Extract the [X, Y] coordinate from the center of the cell holding the provided text.  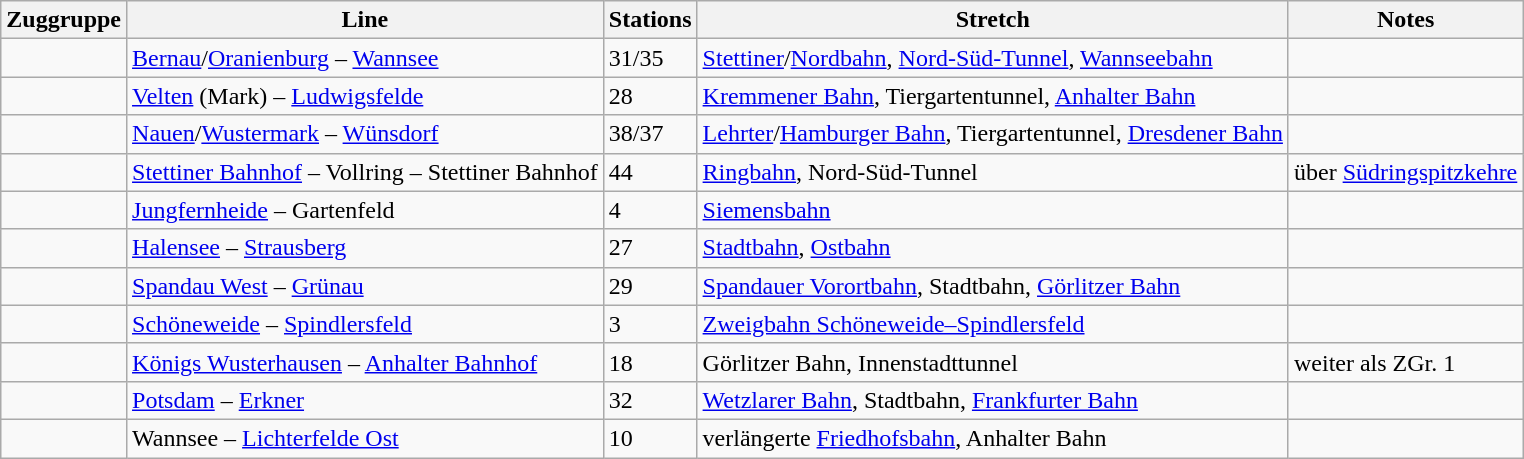
Zweigbahn Schöneweide–Spindlersfeld [992, 324]
Jungfernheide – Gartenfeld [366, 210]
Potsdam – Erkner [366, 400]
Königs Wusterhausen – Anhalter Bahnhof [366, 362]
Halensee – Strausberg [366, 248]
Line [366, 20]
verlängerte Friedhofsbahn, Anhalter Bahn [992, 438]
27 [650, 248]
28 [650, 96]
18 [650, 362]
4 [650, 210]
Schöneweide – Spindlersfeld [366, 324]
weiter als ZGr. 1 [1405, 362]
Siemensbahn [992, 210]
29 [650, 286]
Görlitzer Bahn, Innenstadttunnel [992, 362]
Stations [650, 20]
Stettiner/Nordbahn, Nord-Süd-Tunnel, Wannseebahn [992, 58]
Bernau/Oranienburg – Wannsee [366, 58]
Wannsee – Lichterfelde Ost [366, 438]
32 [650, 400]
Stretch [992, 20]
10 [650, 438]
3 [650, 324]
38/37 [650, 134]
Stettiner Bahnhof – Vollring – Stettiner Bahnhof [366, 172]
Spandauer Vorortbahn, Stadtbahn, Görlitzer Bahn [992, 286]
Zuggruppe [64, 20]
Kremmener Bahn, Tiergartentunnel, Anhalter Bahn [992, 96]
44 [650, 172]
über Südringspitzkehre [1405, 172]
Spandau West – Grünau [366, 286]
31/35 [650, 58]
Notes [1405, 20]
Ringbahn, Nord-Süd-Tunnel [992, 172]
Nauen/Wustermark – Wünsdorf [366, 134]
Wetzlarer Bahn, Stadtbahn, Frankfurter Bahn [992, 400]
Velten (Mark) – Ludwigsfelde [366, 96]
Stadtbahn, Ostbahn [992, 248]
Lehrter/Hamburger Bahn, Tiergartentunnel, Dresdener Bahn [992, 134]
